For the text-containing cell, return its midpoint in [x, y] coordinate format. 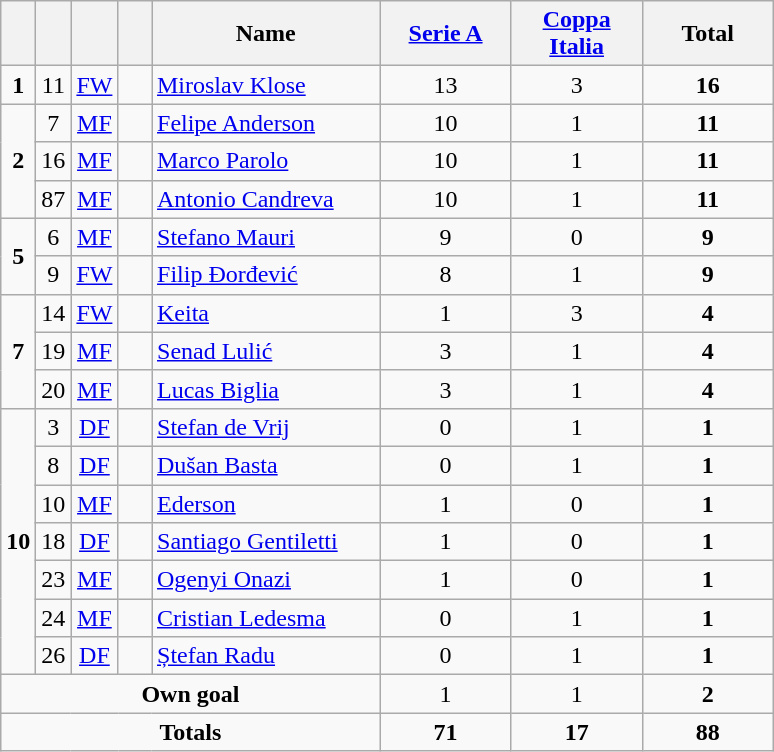
Stefan de Vrij [266, 427]
Marco Parolo [266, 161]
Stefano Mauri [266, 237]
Keita [266, 313]
24 [54, 618]
14 [54, 313]
Ștefan Radu [266, 656]
26 [54, 656]
88 [708, 732]
Senad Lulić [266, 351]
Ogenyi Onazi [266, 580]
18 [54, 542]
Name [266, 34]
17 [576, 732]
Dušan Basta [266, 465]
Coppa Italia [576, 34]
Totals [190, 732]
Miroslav Klose [266, 85]
Felipe Anderson [266, 123]
Filip Đorđević [266, 275]
Lucas Biglia [266, 389]
Total [708, 34]
5 [18, 256]
19 [54, 351]
20 [54, 389]
Own goal [190, 694]
Ederson [266, 503]
23 [54, 580]
Antonio Candreva [266, 199]
87 [54, 199]
6 [54, 237]
Cristian Ledesma [266, 618]
13 [446, 85]
71 [446, 732]
Serie A [446, 34]
Santiago Gentiletti [266, 542]
